Output the [x, y] coordinate of the center of the cell containing the given text.  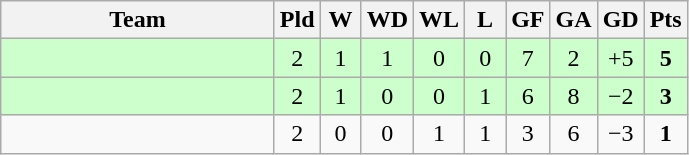
−2 [620, 96]
W [340, 20]
L [486, 20]
WL [440, 20]
5 [666, 58]
Team [138, 20]
WD [387, 20]
GF [528, 20]
Pld [297, 20]
7 [528, 58]
+5 [620, 58]
8 [574, 96]
Pts [666, 20]
−3 [620, 134]
GD [620, 20]
GA [574, 20]
